Search for the cell housing the specified text and yield its [X, Y] center coordinate. 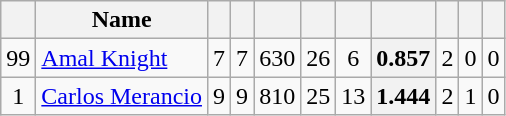
Name [122, 20]
1.444 [404, 96]
0.857 [404, 58]
99 [18, 58]
25 [318, 96]
13 [354, 96]
26 [318, 58]
810 [278, 96]
630 [278, 58]
6 [354, 58]
Amal Knight [122, 58]
Carlos Merancio [122, 96]
